From the cell containing the given text, extract its center point as [X, Y] coordinate. 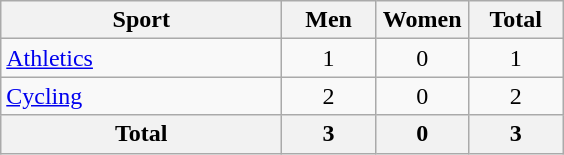
Men [329, 20]
Sport [142, 20]
Athletics [142, 58]
Cycling [142, 96]
Women [422, 20]
